Extract the (x, y) coordinate from the center of the cell holding the provided text.  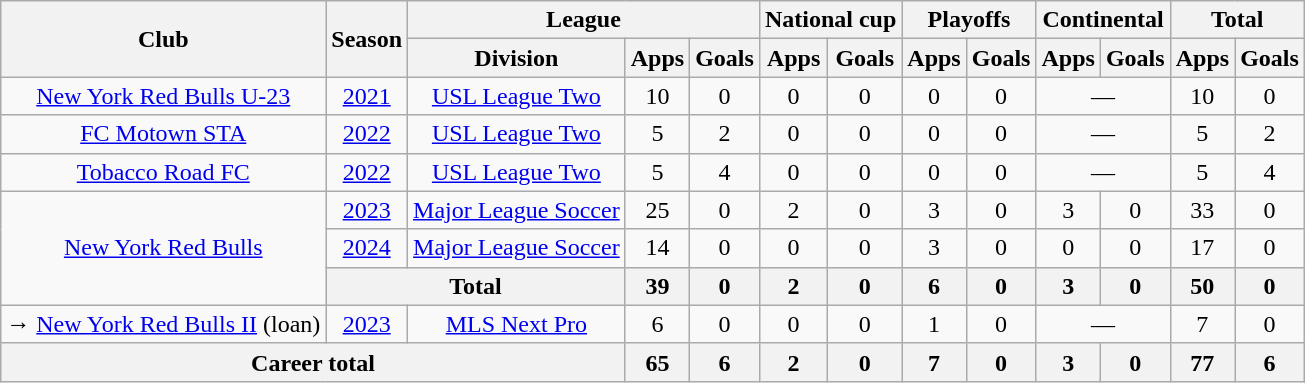
50 (1202, 286)
77 (1202, 362)
Tobacco Road FC (164, 172)
33 (1202, 210)
2021 (367, 96)
FC Motown STA (164, 134)
17 (1202, 248)
2024 (367, 248)
→ New York Red Bulls II (loan) (164, 324)
14 (657, 248)
New York Red Bulls U-23 (164, 96)
Playoffs (969, 20)
Division (517, 58)
League (584, 20)
Club (164, 39)
MLS Next Pro (517, 324)
New York Red Bulls (164, 248)
National cup (830, 20)
1 (934, 324)
65 (657, 362)
Continental (1103, 20)
39 (657, 286)
Season (367, 39)
25 (657, 210)
Career total (313, 362)
